Detect which cell encompasses the target text, then output its [X, Y] center coordinate. 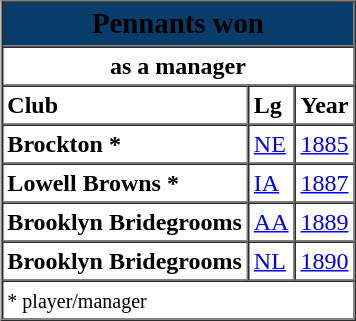
1890 [324, 262]
AA [272, 222]
Year [324, 106]
as a manager [178, 66]
Lg [272, 106]
* player/manager [178, 300]
Lowell Browns * [124, 184]
IA [272, 184]
NE [272, 144]
1889 [324, 222]
Brockton * [124, 144]
NL [272, 262]
Club [124, 106]
1887 [324, 184]
Pennants won [178, 24]
1885 [324, 144]
